Extract the (x, y) coordinate from the center of the cell holding the provided text.  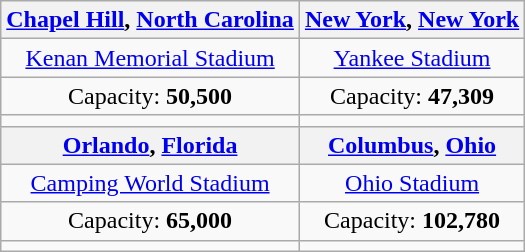
New York, New York (412, 20)
Columbus, Ohio (412, 145)
Ohio Stadium (412, 183)
Capacity: 102,780 (412, 221)
Capacity: 50,500 (150, 96)
Orlando, Florida (150, 145)
Chapel Hill, North Carolina (150, 20)
Yankee Stadium (412, 58)
Capacity: 47,309 (412, 96)
Capacity: 65,000 (150, 221)
Kenan Memorial Stadium (150, 58)
Camping World Stadium (150, 183)
